Detect which cell encompasses the target text, then output its (X, Y) center coordinate. 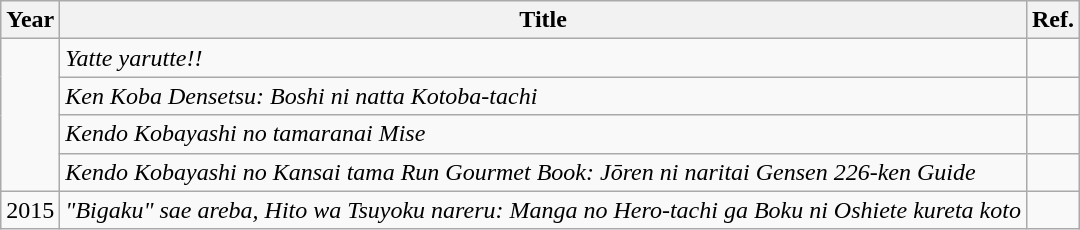
Ken Koba Densetsu: Boshi ni natta Kotoba-tachi (544, 96)
Year (30, 20)
2015 (30, 210)
Title (544, 20)
Kendo Kobayashi no Kansai tama Run Gourmet Book: Jōren ni naritai Gensen 226-ken Guide (544, 172)
Ref. (1052, 20)
Yatte yarutte!! (544, 58)
"Bigaku" sae areba, Hito wa Tsuyoku nareru: Manga no Hero-tachi ga Boku ni Oshiete kureta koto (544, 210)
Kendo Kobayashi no tamaranai Mise (544, 134)
